Provide the [X, Y] coordinate of the cell's center where the given text is located.  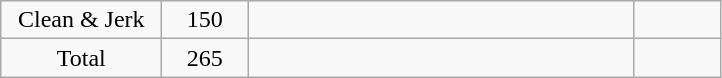
150 [205, 20]
Total [82, 58]
265 [205, 58]
Clean & Jerk [82, 20]
